Detect which cell encompasses the target text, then output its [X, Y] center coordinate. 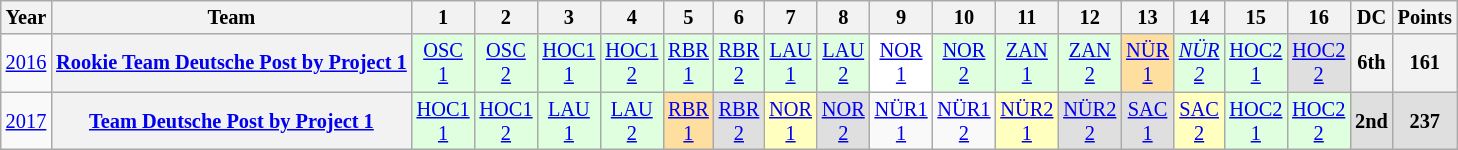
SAC1 [1148, 121]
NÜR11 [902, 121]
OSC2 [506, 63]
Team [231, 17]
9 [902, 17]
11 [1026, 17]
OSC1 [444, 63]
15 [1256, 17]
Rookie Team Deutsche Post by Project 1 [231, 63]
161 [1425, 63]
DC [1372, 17]
NÜR2 [1199, 63]
14 [1199, 17]
6th [1372, 63]
NÜR22 [1090, 121]
Team Deutsche Post by Project 1 [231, 121]
2017 [26, 121]
Points [1425, 17]
ZAN1 [1026, 63]
12 [1090, 17]
13 [1148, 17]
3 [568, 17]
NÜR12 [964, 121]
1 [444, 17]
NÜR21 [1026, 121]
16 [1318, 17]
2nd [1372, 121]
237 [1425, 121]
NÜR1 [1148, 63]
10 [964, 17]
Year [26, 17]
7 [790, 17]
2 [506, 17]
ZAN2 [1090, 63]
5 [688, 17]
8 [844, 17]
4 [632, 17]
6 [739, 17]
2016 [26, 63]
SAC2 [1199, 121]
